Pinpoint the cell where the given text exists, returning its [X, Y] midpoint coordinate. 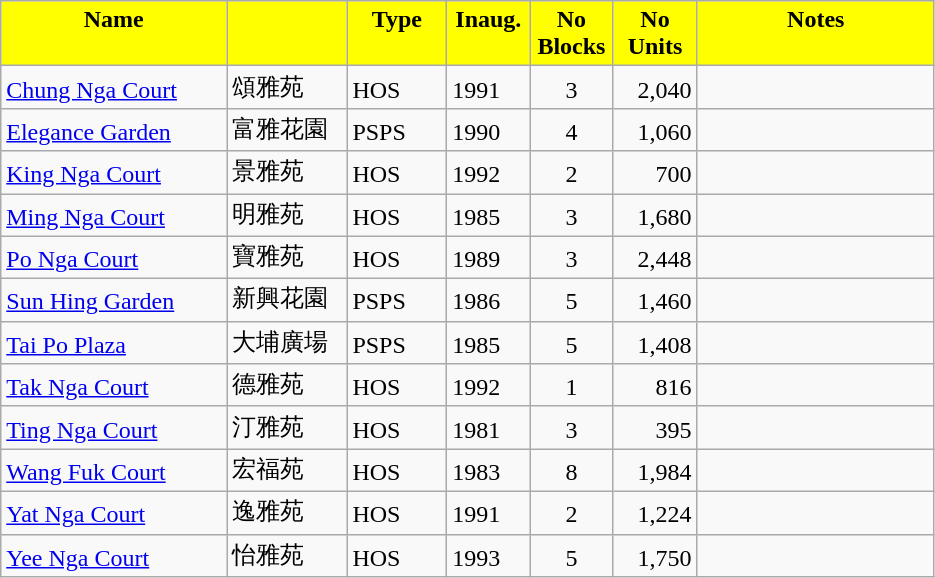
4 [572, 130]
1,460 [655, 300]
德雅苑 [287, 386]
富雅花園 [287, 130]
明雅苑 [287, 216]
1,984 [655, 470]
宏福苑 [287, 470]
怡雅苑 [287, 556]
Ting Nga Court [114, 428]
大埔廣場 [287, 342]
816 [655, 386]
Sun Hing Garden [114, 300]
Ming Nga Court [114, 216]
Tak Nga Court [114, 386]
1 [572, 386]
1,060 [655, 130]
Elegance Garden [114, 130]
1,224 [655, 512]
1983 [488, 470]
Tai Po Plaza [114, 342]
汀雅苑 [287, 428]
寶雅苑 [287, 258]
1993 [488, 556]
Yat Nga Court [114, 512]
Notes [816, 34]
新興花園 [287, 300]
8 [572, 470]
No Units [655, 34]
頌雅苑 [287, 88]
Name [114, 34]
景雅苑 [287, 172]
2,448 [655, 258]
395 [655, 428]
1,408 [655, 342]
Chung Nga Court [114, 88]
No Blocks [572, 34]
Yee Nga Court [114, 556]
King Nga Court [114, 172]
1990 [488, 130]
1989 [488, 258]
Po Nga Court [114, 258]
Inaug. [488, 34]
Type [397, 34]
Wang Fuk Court [114, 470]
1,680 [655, 216]
逸雅苑 [287, 512]
700 [655, 172]
1,750 [655, 556]
1986 [488, 300]
1981 [488, 428]
2,040 [655, 88]
